Find where the given text appears and provide that cell's center as [x, y] coordinate. 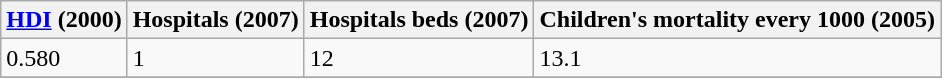
HDI (2000) [64, 20]
12 [419, 58]
13.1 [738, 58]
1 [216, 58]
Children's mortality every 1000 (2005) [738, 20]
0.580 [64, 58]
Hospitals (2007) [216, 20]
Hospitals beds (2007) [419, 20]
